Scan for the cell matching the given text and deliver its (x, y) coordinate at center. 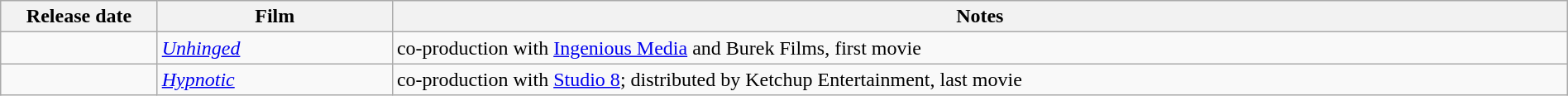
Notes (979, 17)
Film (275, 17)
Release date (79, 17)
Hypnotic (275, 79)
Unhinged (275, 48)
co-production with Studio 8; distributed by Ketchup Entertainment, last movie (979, 79)
co-production with Ingenious Media and Burek Films, first movie (979, 48)
